Identify which cell holds the provided text, then report its [X, Y] central coordinate. 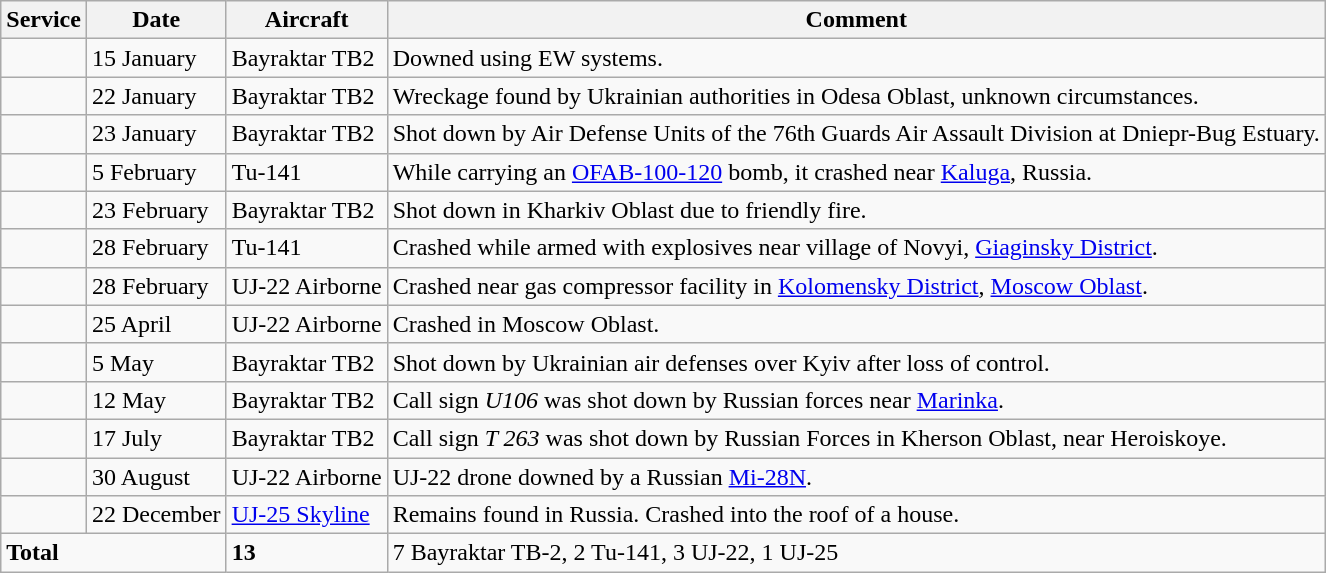
Downed using EW systems. [856, 58]
UJ-25 Skyline [306, 515]
22 January [156, 96]
22 December [156, 515]
30 August [156, 477]
Crashed in Moscow Oblast. [856, 324]
Shot down by Ukrainian air defenses over Kyiv after loss of control. [856, 362]
While carrying an OFAB-100-120 bomb, it crashed near Kaluga, Russia. [856, 172]
23 January [156, 134]
5 February [156, 172]
Date [156, 20]
25 April [156, 324]
Shot down by Air Defense Units of the 76th Guards Air Assault Division at Dniepr-Bug Estuary. [856, 134]
Crashed while armed with explosives near village of Novyi, Giaginsky District. [856, 248]
Call sign U106 was shot down by Russian forces near Marinka. [856, 400]
UJ-22 drone downed by a Russian Mi-28N. [856, 477]
Comment [856, 20]
Call sign T 263 was shot down by Russian Forces in Kherson Oblast, near Heroiskoye. [856, 438]
7 Bayraktar TB-2, 2 Tu-141, 3 UJ-22, 1 UJ-25 [856, 553]
13 [306, 553]
Aircraft [306, 20]
12 May [156, 400]
17 July [156, 438]
Total [114, 553]
Shot down in Kharkiv Oblast due to friendly fire. [856, 210]
Remains found in Russia. Crashed into the roof of a house. [856, 515]
5 May [156, 362]
15 January [156, 58]
Wreckage found by Ukrainian authorities in Odesa Oblast, unknown circumstances. [856, 96]
Crashed near gas compressor facility in Kolomensky District, Moscow Oblast. [856, 286]
Service [44, 20]
23 February [156, 210]
